Scan for the cell matching the given text and deliver its [x, y] coordinate at center. 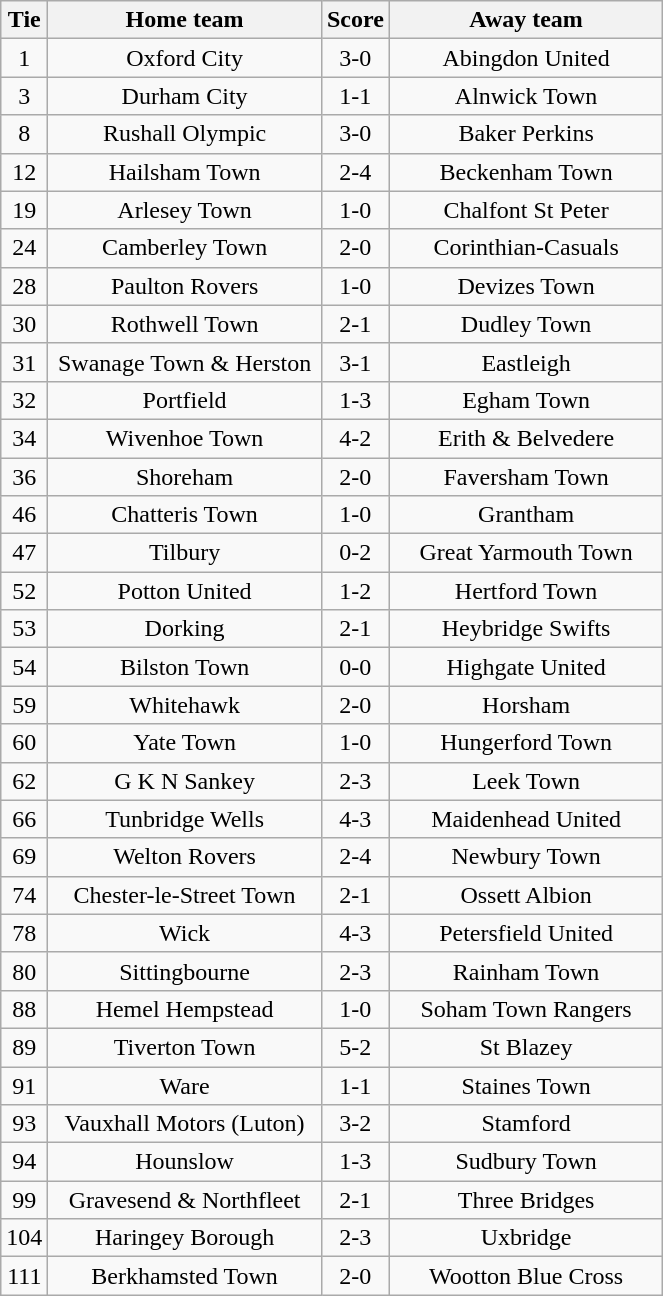
Grantham [526, 515]
Away team [526, 20]
Wick [185, 933]
19 [24, 210]
Stamford [526, 1124]
Wivenhoe Town [185, 438]
54 [24, 667]
St Blazey [526, 1047]
Dudley Town [526, 324]
8 [24, 134]
30 [24, 324]
88 [24, 1009]
Erith & Belvedere [526, 438]
Staines Town [526, 1085]
Arlesey Town [185, 210]
Highgate United [526, 667]
66 [24, 819]
Soham Town Rangers [526, 1009]
59 [24, 705]
28 [24, 286]
52 [24, 591]
32 [24, 400]
Score [355, 20]
Hounslow [185, 1162]
Swanage Town & Herston [185, 362]
Uxbridge [526, 1238]
3-2 [355, 1124]
Egham Town [526, 400]
Tie [24, 20]
99 [24, 1200]
Leek Town [526, 781]
62 [24, 781]
94 [24, 1162]
Gravesend & Northfleet [185, 1200]
Hailsham Town [185, 172]
1 [24, 58]
Rothwell Town [185, 324]
Hemel Hempstead [185, 1009]
0-2 [355, 553]
46 [24, 515]
Chester-le-Street Town [185, 895]
Berkhamsted Town [185, 1276]
Tunbridge Wells [185, 819]
G K N Sankey [185, 781]
Rushall Olympic [185, 134]
Heybridge Swifts [526, 629]
5-2 [355, 1047]
Chalfont St Peter [526, 210]
Rainham Town [526, 971]
111 [24, 1276]
Haringey Borough [185, 1238]
89 [24, 1047]
93 [24, 1124]
4-2 [355, 438]
Vauxhall Motors (Luton) [185, 1124]
80 [24, 971]
104 [24, 1238]
Hungerford Town [526, 743]
3 [24, 96]
60 [24, 743]
Paulton Rovers [185, 286]
Sudbury Town [526, 1162]
Durham City [185, 96]
31 [24, 362]
36 [24, 477]
Wootton Blue Cross [526, 1276]
Eastleigh [526, 362]
Abingdon United [526, 58]
Ossett Albion [526, 895]
Camberley Town [185, 248]
74 [24, 895]
Bilston Town [185, 667]
Hertford Town [526, 591]
Corinthian-Casuals [526, 248]
Dorking [185, 629]
78 [24, 933]
12 [24, 172]
3-1 [355, 362]
Faversham Town [526, 477]
Petersfield United [526, 933]
53 [24, 629]
Oxford City [185, 58]
34 [24, 438]
Shoreham [185, 477]
Alnwick Town [526, 96]
24 [24, 248]
Maidenhead United [526, 819]
Home team [185, 20]
69 [24, 857]
Yate Town [185, 743]
47 [24, 553]
Potton United [185, 591]
Welton Rovers [185, 857]
Tiverton Town [185, 1047]
0-0 [355, 667]
Baker Perkins [526, 134]
Three Bridges [526, 1200]
Devizes Town [526, 286]
Newbury Town [526, 857]
Horsham [526, 705]
1-2 [355, 591]
Tilbury [185, 553]
Ware [185, 1085]
Portfield [185, 400]
Sittingbourne [185, 971]
Great Yarmouth Town [526, 553]
Beckenham Town [526, 172]
91 [24, 1085]
Chatteris Town [185, 515]
Whitehawk [185, 705]
